Find where the given text appears and provide that cell's center as [x, y] coordinate. 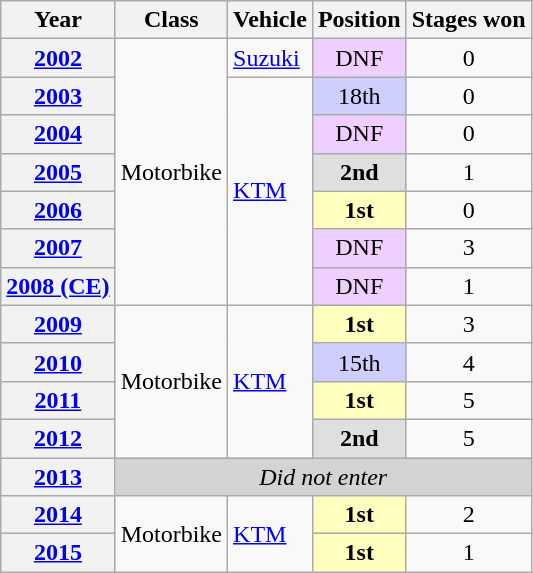
Stages won [468, 20]
2010 [58, 362]
Vehicle [270, 20]
Suzuki [270, 58]
2013 [58, 477]
2006 [58, 210]
2007 [58, 248]
2004 [58, 134]
2015 [58, 553]
2012 [58, 438]
2 [468, 515]
18th [359, 96]
2005 [58, 172]
2011 [58, 400]
2002 [58, 58]
2008 (CE) [58, 286]
Year [58, 20]
Did not enter [323, 477]
4 [468, 362]
2014 [58, 515]
Class [171, 20]
2009 [58, 324]
Position [359, 20]
15th [359, 362]
2003 [58, 96]
